Identify which cell holds the provided text, then report its [X, Y] central coordinate. 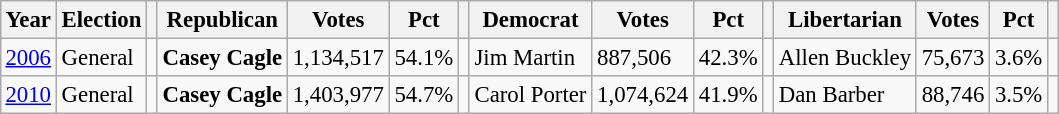
75,673 [952, 57]
Carol Porter [530, 95]
2010 [28, 95]
54.1% [424, 57]
Jim Martin [530, 57]
Republican [222, 20]
Allen Buckley [846, 57]
Year [28, 20]
Dan Barber [846, 95]
41.9% [728, 95]
88,746 [952, 95]
1,134,517 [338, 57]
3.5% [1019, 95]
Libertarian [846, 20]
54.7% [424, 95]
Democrat [530, 20]
3.6% [1019, 57]
1,074,624 [643, 95]
Election [101, 20]
1,403,977 [338, 95]
2006 [28, 57]
887,506 [643, 57]
42.3% [728, 57]
